Provide the [X, Y] coordinate of the cell's center where the given text is located.  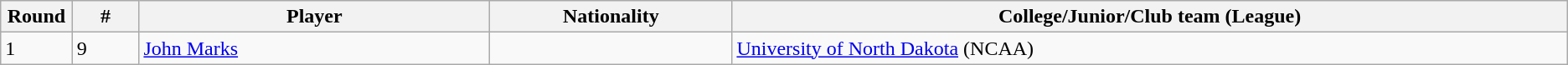
Nationality [611, 17]
John Marks [315, 48]
Player [315, 17]
University of North Dakota (NCAA) [1149, 48]
9 [106, 48]
Round [37, 17]
College/Junior/Club team (League) [1149, 17]
1 [37, 48]
# [106, 17]
